Locate the cell with the specified text and output its [x, y] center coordinate. 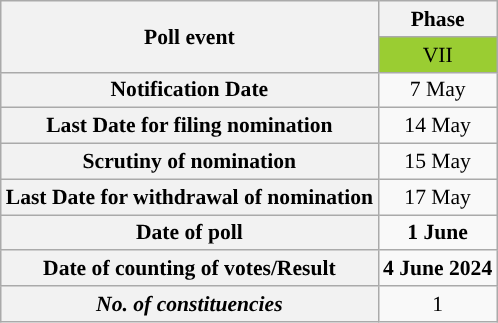
Poll event [190, 36]
Last Date for filing nomination [190, 126]
14 May [438, 126]
Date of counting of votes/Result [190, 268]
Date of poll [190, 232]
15 May [438, 161]
Scrutiny of nomination [190, 161]
Phase [438, 19]
1 [438, 304]
Notification Date [190, 90]
1 June [438, 232]
7 May [438, 90]
17 May [438, 197]
VII [438, 54]
Last Date for withdrawal of nomination [190, 197]
4 June 2024 [438, 268]
No. of constituencies [190, 304]
